Determine the [x, y] coordinate at the center of the cell enclosing the given text.  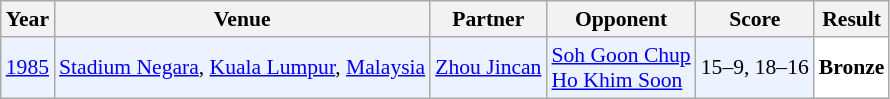
Zhou Jincan [488, 68]
Bronze [852, 68]
15–9, 18–16 [755, 68]
Partner [488, 19]
Score [755, 19]
Result [852, 19]
Venue [242, 19]
1985 [28, 68]
Stadium Negara, Kuala Lumpur, Malaysia [242, 68]
Soh Goon Chup Ho Khim Soon [620, 68]
Opponent [620, 19]
Year [28, 19]
